Determine the [X, Y] coordinate at the center of the cell enclosing the given text.  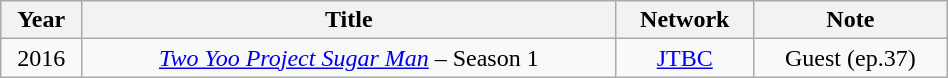
Year [42, 20]
Two Yoo Project Sugar Man – Season 1 [350, 58]
Guest (ep.37) [850, 58]
Title [350, 20]
2016 [42, 58]
JTBC [684, 58]
Network [684, 20]
Note [850, 20]
